Locate the cell with the specified text and output its (x, y) center coordinate. 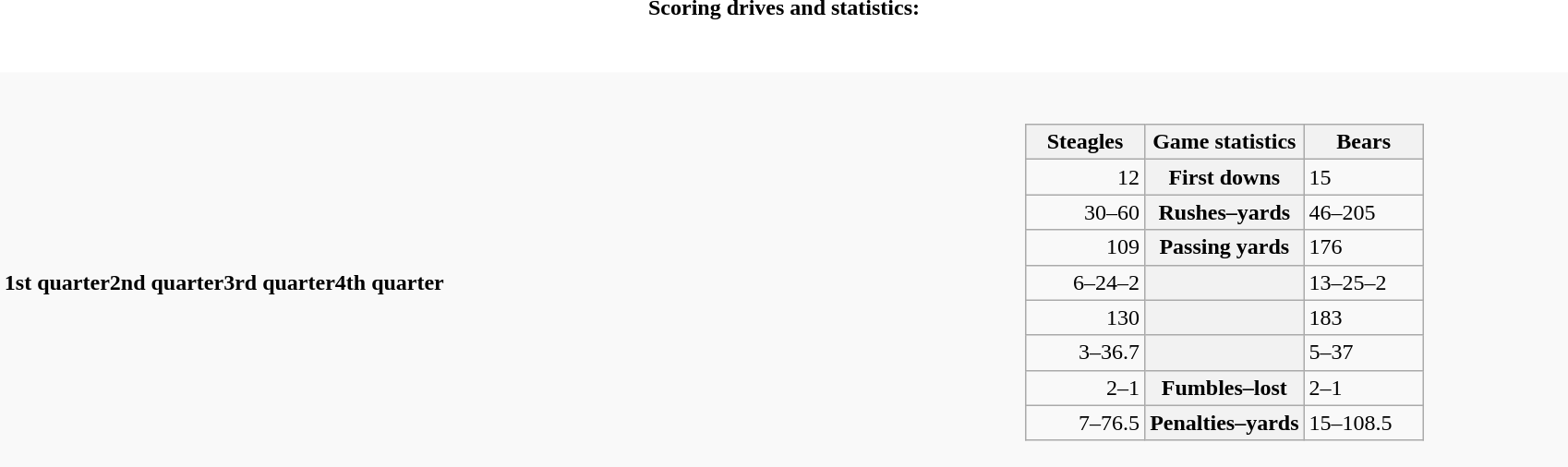
1st quarter2nd quarter3rd quarter4th quarter (441, 270)
13–25–2 (1363, 282)
First downs (1224, 177)
15–108.5 (1363, 423)
12 (1084, 177)
Rushes–yards (1224, 212)
109 (1084, 247)
Passing yards (1224, 247)
30–60 (1084, 212)
183 (1363, 317)
Game statistics (1224, 142)
Steagles (1084, 142)
Fumbles–lost (1224, 388)
Penalties–yards (1224, 423)
Bears (1363, 142)
176 (1363, 247)
46–205 (1363, 212)
15 (1363, 177)
130 (1084, 317)
5–37 (1363, 353)
7–76.5 (1084, 423)
6–24–2 (1084, 282)
3–36.7 (1084, 353)
